Detect which cell encompasses the target text, then output its (x, y) center coordinate. 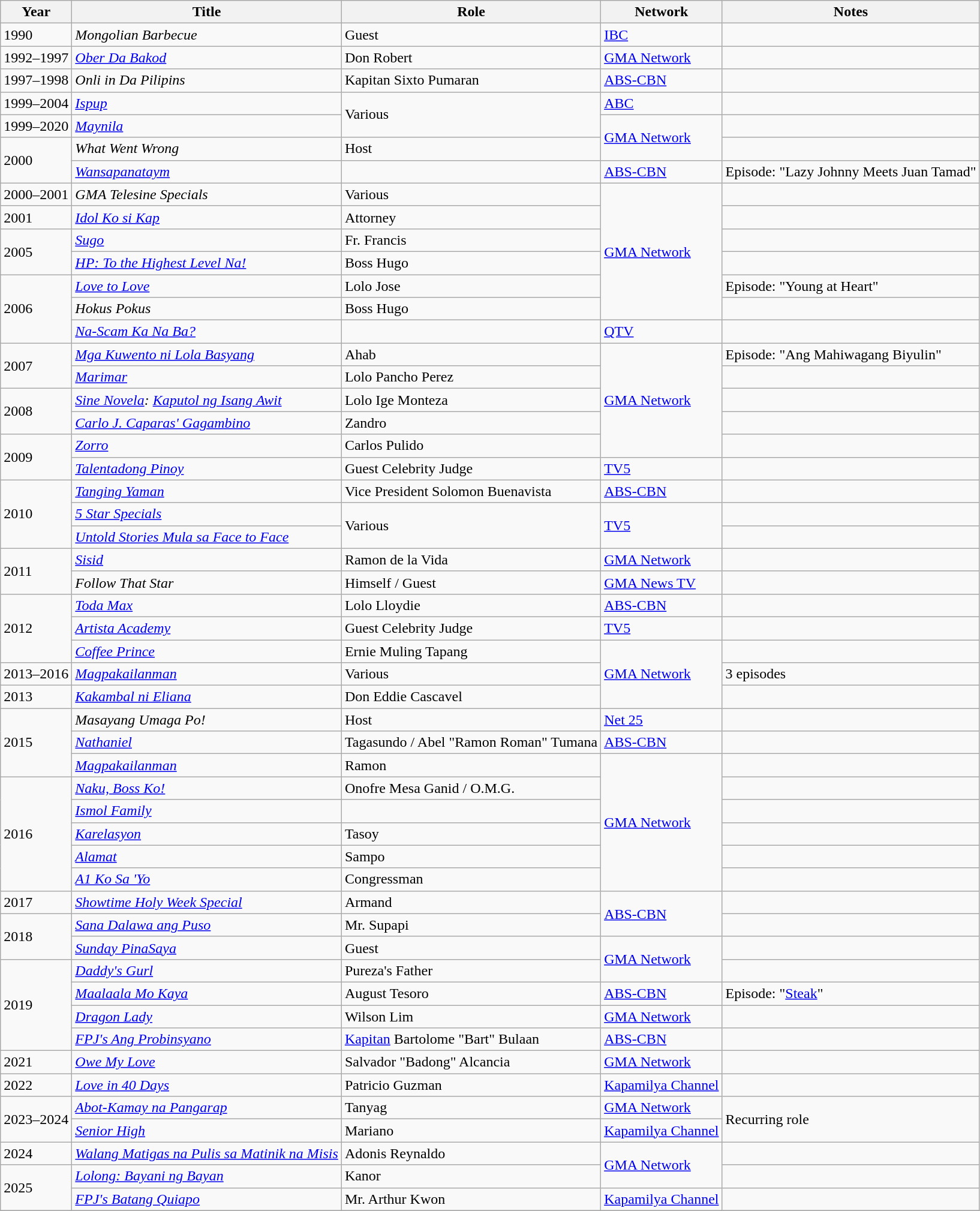
Ispup (207, 103)
QTV (662, 332)
Salvador "Badong" Alcancia (471, 1062)
2008 (36, 411)
2013 (36, 697)
Naku, Boss Ko! (207, 788)
Tanyag (471, 1108)
Lolong: Bayani ng Bayan (207, 1176)
2000 (36, 160)
2023–2024 (36, 1119)
2018 (36, 936)
Attorney (471, 217)
FPJ's Ang Probinsyano (207, 1039)
Ramon (471, 765)
Wansapanataym (207, 172)
Nathaniel (207, 743)
Lolo Lloydie (471, 605)
GMA News TV (662, 582)
Pureza's Father (471, 970)
Title (207, 12)
What Went Wrong (207, 149)
Role (471, 12)
2007 (36, 366)
1999–2004 (36, 103)
Kapitan Bartolome "Bart" Bulaan (471, 1039)
Senior High (207, 1131)
2001 (36, 217)
2021 (36, 1062)
2017 (36, 902)
FPJ's Batang Quiapo (207, 1199)
Owe My Love (207, 1062)
Na-Scam Ka Na Ba? (207, 332)
1992–1997 (36, 58)
2024 (36, 1153)
GMA Telesine Specials (207, 194)
Untold Stories Mula sa Face to Face (207, 537)
Tanging Yaman (207, 491)
Episode: "Steak" (850, 993)
2012 (36, 628)
2000–2001 (36, 194)
Mr. Supapi (471, 925)
Sugo (207, 240)
Episode: "Lazy Johnny Meets Juan Tamad" (850, 172)
2016 (36, 834)
Daddy's Gurl (207, 970)
Himself / Guest (471, 582)
3 episodes (850, 674)
Wilson Lim (471, 1017)
Year (36, 12)
Ahab (471, 354)
2010 (36, 514)
2013–2016 (36, 674)
Lolo Ige Monteza (471, 400)
Congressman (471, 879)
2011 (36, 571)
Kakambal ni Eliana (207, 697)
Showtime Holy Week Special (207, 902)
Network (662, 12)
IBC (662, 35)
Walang Matigas na Pulis sa Matinik na Misis (207, 1153)
2022 (36, 1085)
Marimar (207, 377)
1997–1998 (36, 80)
2019 (36, 1005)
Tagasundo / Abel "Ramon Roman" Tumana (471, 743)
Carlos Pulido (471, 446)
ABC (662, 103)
Sine Novela: Kaputol ng Isang Awit (207, 400)
Tasoy (471, 834)
Love in 40 Days (207, 1085)
Armand (471, 902)
1990 (36, 35)
Ober Da Bakod (207, 58)
Zorro (207, 446)
Mariano (471, 1131)
Dragon Lady (207, 1017)
2015 (36, 743)
Sisid (207, 560)
2009 (36, 457)
Ernie Muling Tapang (471, 651)
Adonis Reynaldo (471, 1153)
Talentadong Pinoy (207, 468)
Fr. Francis (471, 240)
Love to Love (207, 286)
Onofre Mesa Ganid / O.M.G. (471, 788)
Lolo Jose (471, 286)
1999–2020 (36, 126)
Artista Academy (207, 628)
Mongolian Barbecue (207, 35)
Sunday PinaSaya (207, 948)
Onli in Da Pilipins (207, 80)
August Tesoro (471, 993)
Episode: "Ang Mahiwagang Biyulin" (850, 354)
Notes (850, 12)
Recurring role (850, 1119)
Idol Ko si Kap (207, 217)
Patricio Guzman (471, 1085)
5 Star Specials (207, 514)
Karelasyon (207, 834)
HP: To the Highest Level Na! (207, 263)
Sana Dalawa ang Puso (207, 925)
Kanor (471, 1176)
Hokus Pokus (207, 309)
Net 25 (662, 720)
Carlo J. Caparas' Gagambino (207, 423)
2005 (36, 251)
Lolo Pancho Perez (471, 377)
Abot-Kamay na Pangarap (207, 1108)
A1 Ko Sa 'Yo (207, 879)
Mr. Arthur Kwon (471, 1199)
Coffee Prince (207, 651)
Maalaala Mo Kaya (207, 993)
Ismol Family (207, 811)
Episode: "Young at Heart" (850, 286)
Don Eddie Cascavel (471, 697)
2025 (36, 1188)
Sampo (471, 857)
Vice President Solomon Buenavista (471, 491)
Don Robert (471, 58)
Masayang Umaga Po! (207, 720)
Toda Max (207, 605)
Zandro (471, 423)
2006 (36, 309)
Ramon de la Vida (471, 560)
Maynila (207, 126)
Alamat (207, 857)
Follow That Star (207, 582)
Mga Kuwento ni Lola Basyang (207, 354)
Kapitan Sixto Pumaran (471, 80)
